Return the [x, y] coordinate for the center point of the cell that contains the specified text.  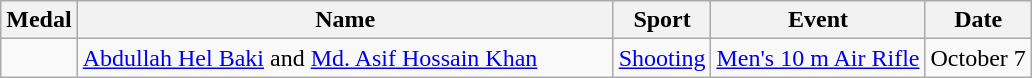
Abdullah Hel Baki and Md. Asif Hossain Khan [345, 58]
October 7 [978, 58]
Date [978, 20]
Sport [662, 20]
Name [345, 20]
Men's 10 m Air Rifle [818, 58]
Shooting [662, 58]
Event [818, 20]
Medal [39, 20]
